Determine the (X, Y) coordinate at the center of the cell enclosing the given text.  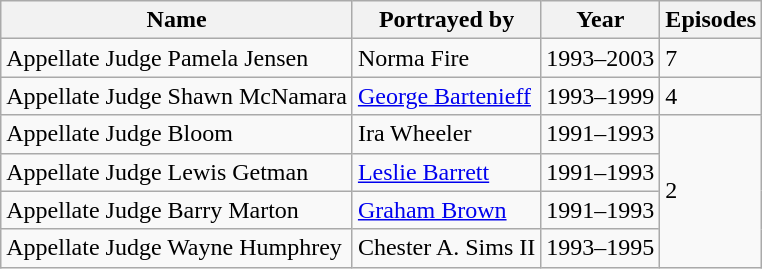
Appellate Judge Bloom (177, 134)
Portrayed by (446, 20)
George Bartenieff (446, 96)
Year (600, 20)
Chester A. Sims II (446, 248)
Leslie Barrett (446, 172)
2 (711, 191)
Appellate Judge Shawn McNamara (177, 96)
7 (711, 58)
1993–1995 (600, 248)
4 (711, 96)
Ira Wheeler (446, 134)
Norma Fire (446, 58)
Appellate Judge Pamela Jensen (177, 58)
Episodes (711, 20)
Name (177, 20)
Graham Brown (446, 210)
Appellate Judge Lewis Getman (177, 172)
1993–2003 (600, 58)
1993–1999 (600, 96)
Appellate Judge Wayne Humphrey (177, 248)
Appellate Judge Barry Marton (177, 210)
